Scan for the cell matching the given text and deliver its (X, Y) coordinate at center. 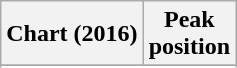
Peak position (189, 34)
Chart (2016) (72, 34)
